Provide the [x, y] coordinate of the cell's center where the given text is located.  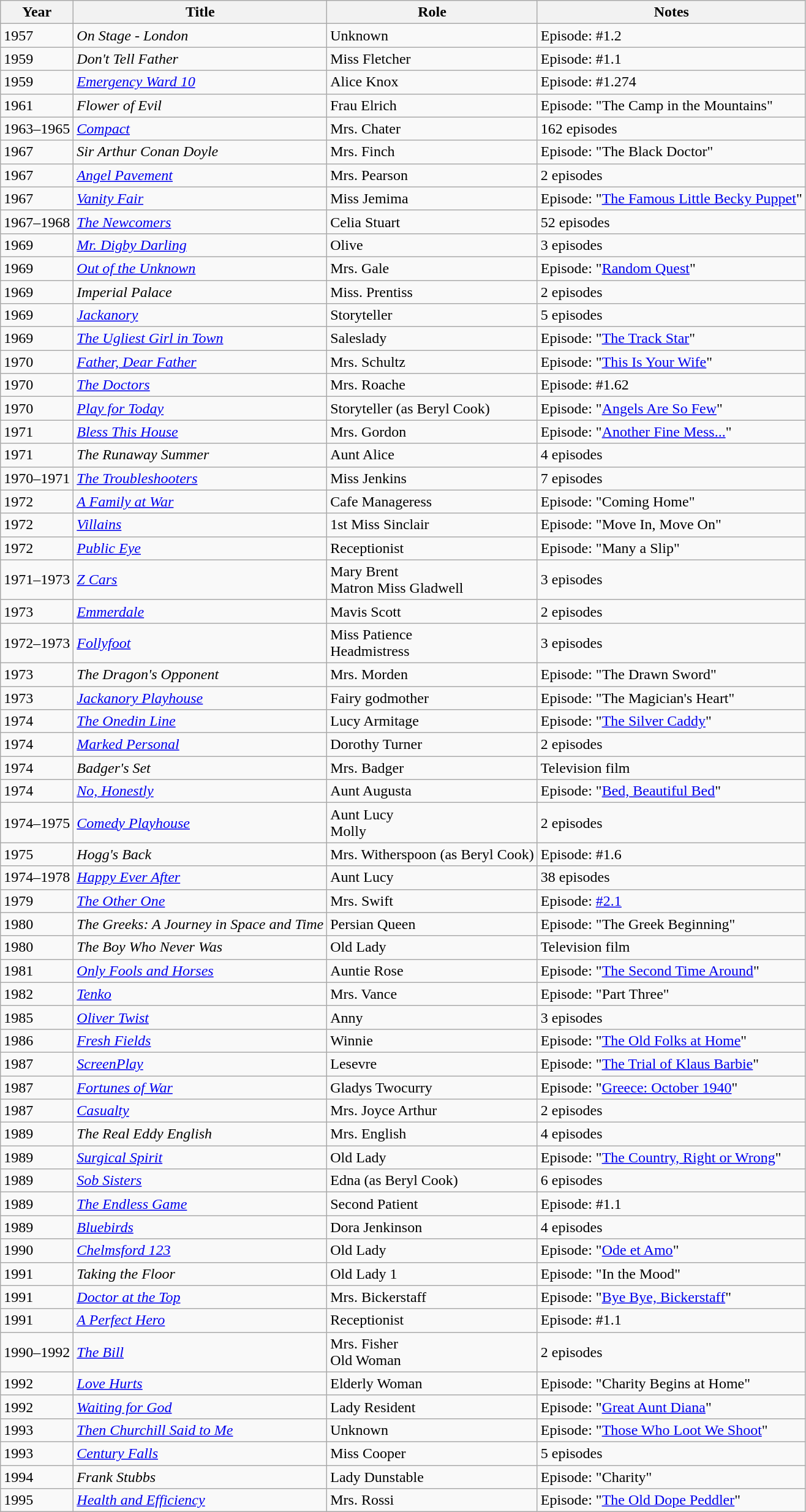
Comedy Playhouse [200, 823]
Gladys Twocurry [432, 1087]
Lucy Armitage [432, 721]
Mrs. Swift [432, 901]
No, Honestly [200, 791]
Episode: "Many a Slip" [671, 548]
Episode: "Random Quest" [671, 268]
Hogg's Back [200, 854]
Jackanory [200, 315]
Episode: #1.6 [671, 854]
Century Falls [200, 1453]
Episode: "Another Fine Mess..." [671, 432]
Fairy godmother [432, 698]
Storyteller (as Beryl Cook) [432, 408]
Frank Stubbs [200, 1476]
Then Churchill Said to Me [200, 1430]
Lady Resident [432, 1407]
Badger's Set [200, 768]
Anny [432, 1017]
Episode: "In the Mood" [671, 1274]
The Greeks: A Journey in Space and Time [200, 924]
Aunt Lucy [432, 878]
Fresh Fields [200, 1040]
Miss. Prentiss [432, 292]
Only Fools and Horses [200, 971]
Z Cars [200, 579]
Episode: "Angels Are So Few" [671, 408]
52 episodes [671, 222]
Dora Jenkinson [432, 1227]
1961 [37, 105]
1990 [37, 1251]
The Other One [200, 901]
Lesevre [432, 1064]
Episode: "The Drawn Sword" [671, 674]
1st Miss Sinclair [432, 525]
The Bill [200, 1352]
Episode: #1.2 [671, 36]
Oliver Twist [200, 1017]
Mrs. Pearson [432, 175]
Episode: "The Track Star" [671, 339]
Episode: #1.62 [671, 385]
The Real Eddy English [200, 1134]
Chelmsford 123 [200, 1251]
A Perfect Hero [200, 1320]
The Troubleshooters [200, 478]
Marked Personal [200, 745]
Miss PatienceHeadmistress [432, 643]
Mr. Digby Darling [200, 245]
Vanity Fair [200, 198]
Doctor at the Top [200, 1297]
Mrs. English [432, 1134]
A Family at War [200, 502]
Mrs. Roache [432, 385]
Storyteller [432, 315]
38 episodes [671, 878]
1963–1965 [37, 129]
Dorothy Turner [432, 745]
Episode: "Part Three" [671, 994]
Auntie Rose [432, 971]
The Ugliest Girl in Town [200, 339]
Episode: "The Magician's Heart" [671, 698]
Saleslady [432, 339]
1981 [37, 971]
Surgical Spirit [200, 1157]
Jackanory Playhouse [200, 698]
Mrs. Chater [432, 129]
Mrs. FisherOld Woman [432, 1352]
Waiting for God [200, 1407]
Follyfoot [200, 643]
Edna (as Beryl Cook) [432, 1181]
Mrs. Finch [432, 152]
1990–1992 [37, 1352]
Episode: "Greece: October 1940" [671, 1087]
Miss Jenkins [432, 478]
Don't Tell Father [200, 59]
Bluebirds [200, 1227]
1971–1973 [37, 579]
1982 [37, 994]
Episode: "The Second Time Around" [671, 971]
Taking the Floor [200, 1274]
1970–1971 [37, 478]
Episode: "The Camp in the Mountains" [671, 105]
Episode: "Ode et Amo" [671, 1251]
Episode: "Charity" [671, 1476]
Episode: "Bed, Beautiful Bed" [671, 791]
The Doctors [200, 385]
Play for Today [200, 408]
Bless This House [200, 432]
1979 [37, 901]
1986 [37, 1040]
Second Patient [432, 1204]
Casualty [200, 1111]
Title [200, 12]
1967–1968 [37, 222]
The Boy Who Never Was [200, 947]
Episode: "The Silver Caddy" [671, 721]
Public Eye [200, 548]
Mrs. Gordon [432, 432]
Mrs. Joyce Arthur [432, 1111]
Episode: "The Famous Little Becky Puppet" [671, 198]
Villains [200, 525]
1975 [37, 854]
On Stage - London [200, 36]
Mrs. Schultz [432, 362]
Love Hurts [200, 1383]
Episode: "Coming Home" [671, 502]
The Newcomers [200, 222]
Cafe Manageress [432, 502]
Episode: "The Old Folks at Home" [671, 1040]
Miss Cooper [432, 1453]
Role [432, 12]
Emergency Ward 10 [200, 82]
Flower of Evil [200, 105]
1985 [37, 1017]
Miss Fletcher [432, 59]
Fortunes of War [200, 1087]
7 episodes [671, 478]
Alice Knox [432, 82]
The Dragon's Opponent [200, 674]
1972–1973 [37, 643]
1974–1978 [37, 878]
Persian Queen [432, 924]
Notes [671, 12]
The Onedin Line [200, 721]
Sob Sisters [200, 1181]
Out of the Unknown [200, 268]
Episode: "The Black Doctor" [671, 152]
Mrs. Gale [432, 268]
Imperial Palace [200, 292]
Aunt Augusta [432, 791]
Mrs. Rossi [432, 1500]
Episode: "Great Aunt Diana" [671, 1407]
ScreenPlay [200, 1064]
1995 [37, 1500]
Emmerdale [200, 611]
Health and Efficiency [200, 1500]
The Runaway Summer [200, 455]
The Endless Game [200, 1204]
Olive [432, 245]
Sir Arthur Conan Doyle [200, 152]
Elderly Woman [432, 1383]
Episode: "Bye Bye, Bickerstaff" [671, 1297]
Happy Ever After [200, 878]
Lady Dunstable [432, 1476]
Episode: "The Trial of Klaus Barbie" [671, 1064]
Aunt LucyMolly [432, 823]
Mrs. Bickerstaff [432, 1297]
Episode: "This Is Your Wife" [671, 362]
Frau Elrich [432, 105]
Tenko [200, 994]
Old Lady 1 [432, 1274]
Mary BrentMatron Miss Gladwell [432, 579]
Aunt Alice [432, 455]
Episode: "The Country, Right or Wrong" [671, 1157]
Mrs. Morden [432, 674]
Angel Pavement [200, 175]
Father, Dear Father [200, 362]
6 episodes [671, 1181]
Winnie [432, 1040]
Episode: "Those Who Loot We Shoot" [671, 1430]
Celia Stuart [432, 222]
1957 [37, 36]
Year [37, 12]
1974–1975 [37, 823]
Episode: #2.1 [671, 901]
Mrs. Badger [432, 768]
1994 [37, 1476]
Episode: #1.274 [671, 82]
Episode: "The Greek Beginning" [671, 924]
Episode: "Move In, Move On" [671, 525]
Mrs. Vance [432, 994]
162 episodes [671, 129]
Episode: "The Old Dope Peddler" [671, 1500]
Miss Jemima [432, 198]
Mavis Scott [432, 611]
Compact [200, 129]
Mrs. Witherspoon (as Beryl Cook) [432, 854]
Episode: "Charity Begins at Home" [671, 1383]
